Search for the cell housing the specified text and yield its (x, y) center coordinate. 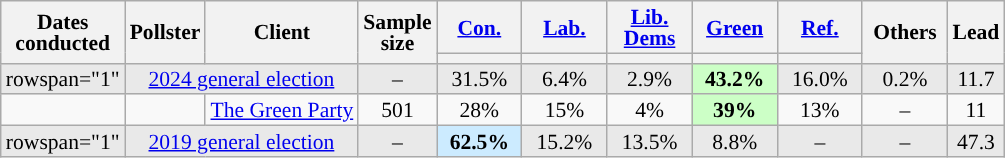
Datesconducted (63, 32)
2024 general election (242, 78)
2.9% (650, 78)
Others (904, 32)
Ref. (820, 27)
28% (480, 110)
Lead (976, 32)
Client (282, 32)
Green (734, 27)
6.4% (564, 78)
Lib. Dems (650, 27)
11 (976, 110)
2019 general election (242, 142)
31.5% (480, 78)
13% (820, 110)
Con. (480, 27)
62.5% (480, 142)
8.8% (734, 142)
15.2% (564, 142)
0.2% (904, 78)
13.5% (650, 142)
Samplesize (397, 32)
4% (650, 110)
16.0% (820, 78)
The Green Party (282, 110)
43.2% (734, 78)
47.3 (976, 142)
Lab. (564, 27)
11.7 (976, 78)
Pollster (166, 32)
15% (564, 110)
501 (397, 110)
39% (734, 110)
